Output the [X, Y] coordinate of the center of the cell containing the given text.  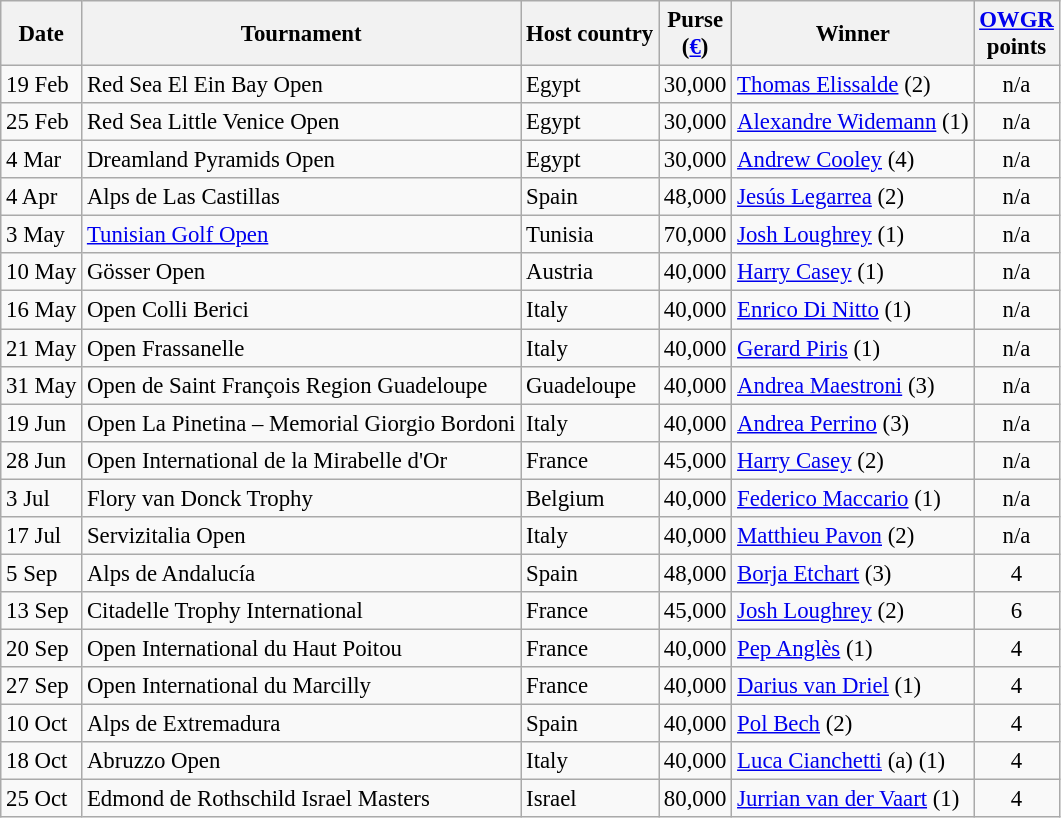
Purse(€) [696, 34]
Jurrian van der Vaart (1) [853, 799]
Abruzzo Open [302, 761]
Austria [590, 273]
3 Jul [42, 498]
25 Oct [42, 799]
Host country [590, 34]
28 Jun [42, 460]
Tournament [302, 34]
19 Feb [42, 85]
80,000 [696, 799]
OWGRpoints [1016, 34]
25 Feb [42, 122]
Open de Saint François Region Guadeloupe [302, 385]
Matthieu Pavon (2) [853, 536]
5 Sep [42, 573]
Josh Loughrey (2) [853, 611]
Open International du Marcilly [302, 686]
Tunisia [590, 235]
Pol Bech (2) [853, 724]
Date [42, 34]
4 Mar [42, 160]
70,000 [696, 235]
Andrea Perrino (3) [853, 423]
Belgium [590, 498]
Federico Maccario (1) [853, 498]
Open Colli Berici [302, 310]
Servizitalia Open [302, 536]
17 Jul [42, 536]
Tunisian Golf Open [302, 235]
Open International de la Mirabelle d'Or [302, 460]
Gerard Piris (1) [853, 348]
Harry Casey (2) [853, 460]
Red Sea El Ein Bay Open [302, 85]
Alps de Extremadura [302, 724]
Dreamland Pyramids Open [302, 160]
Josh Loughrey (1) [853, 235]
Gösser Open [302, 273]
Luca Cianchetti (a) (1) [853, 761]
Open La Pinetina – Memorial Giorgio Bordoni [302, 423]
Thomas Elissalde (2) [853, 85]
Alps de Las Castillas [302, 197]
31 May [42, 385]
Open International du Haut Poitou [302, 648]
Andrea Maestroni (3) [853, 385]
Darius van Driel (1) [853, 686]
Edmond de Rothschild Israel Masters [302, 799]
Pep Anglès (1) [853, 648]
3 May [42, 235]
10 Oct [42, 724]
16 May [42, 310]
Harry Casey (1) [853, 273]
18 Oct [42, 761]
6 [1016, 611]
20 Sep [42, 648]
Israel [590, 799]
21 May [42, 348]
19 Jun [42, 423]
Jesús Legarrea (2) [853, 197]
Flory van Donck Trophy [302, 498]
Open Frassanelle [302, 348]
4 Apr [42, 197]
Citadelle Trophy International [302, 611]
Borja Etchart (3) [853, 573]
Andrew Cooley (4) [853, 160]
Enrico Di Nitto (1) [853, 310]
Guadeloupe [590, 385]
27 Sep [42, 686]
Alexandre Widemann (1) [853, 122]
10 May [42, 273]
Red Sea Little Venice Open [302, 122]
13 Sep [42, 611]
Alps de Andalucía [302, 573]
Winner [853, 34]
